From the cell containing the given text, extract its center point as (X, Y) coordinate. 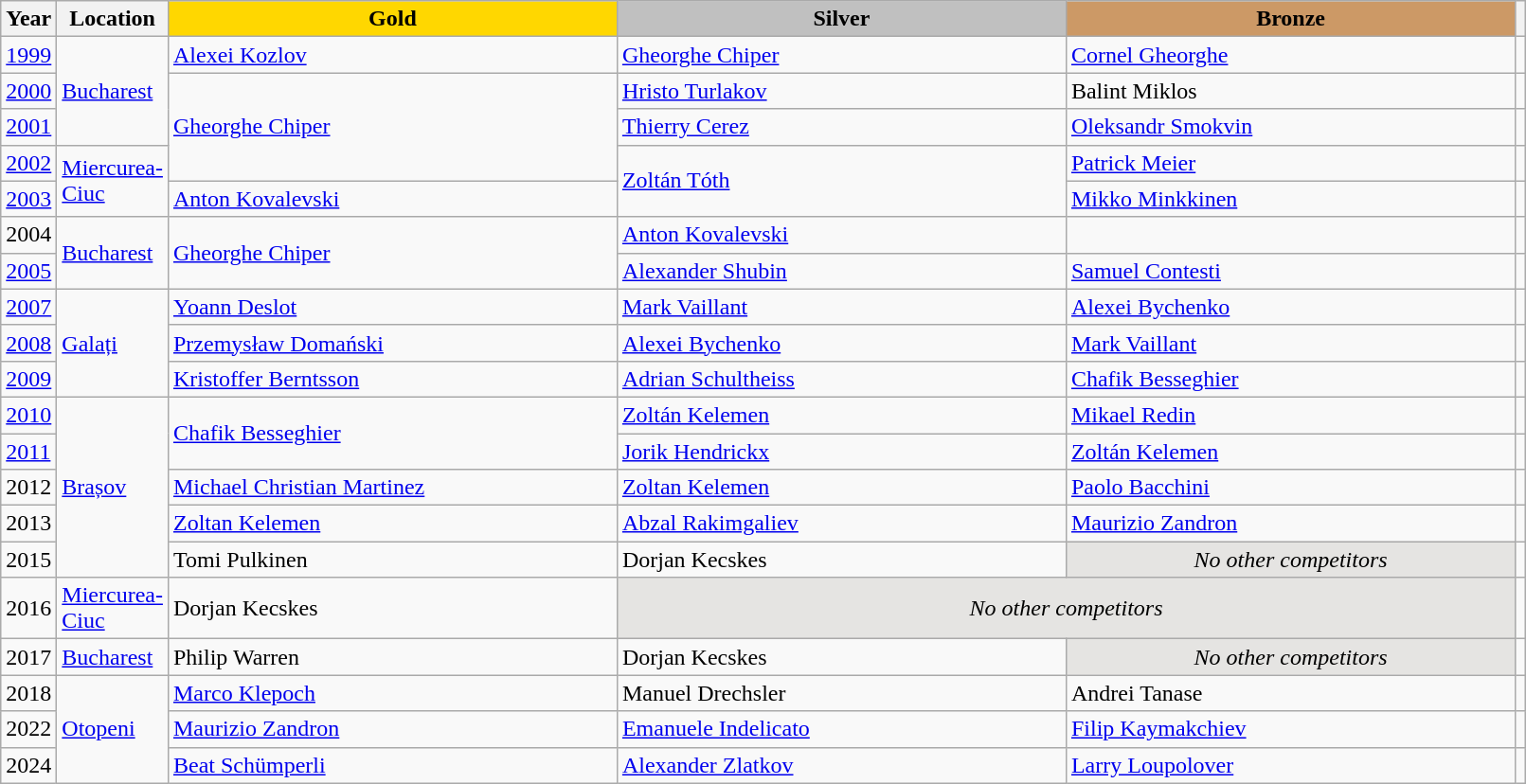
2012 (28, 488)
2024 (28, 765)
2018 (28, 693)
Przemysław Domański (392, 343)
Alexander Shubin (841, 271)
Patrick Meier (1290, 163)
Andrei Tanase (1290, 693)
Alexander Zlatkov (841, 765)
Galați (113, 343)
Hristo Turlakov (841, 91)
Tomi Pulkinen (392, 560)
Oleksandr Smokvin (1290, 127)
Adrian Schultheiss (841, 379)
Yoann Deslot (392, 307)
Michael Christian Martinez (392, 488)
2010 (28, 415)
2016 (28, 608)
2009 (28, 379)
Mikael Redin (1290, 415)
Larry Loupolover (1290, 765)
Philip Warren (392, 657)
1999 (28, 55)
2011 (28, 452)
Brașov (113, 487)
2022 (28, 729)
Zoltán Tóth (841, 181)
Manuel Drechsler (841, 693)
Jorik Hendrickx (841, 452)
Samuel Contesti (1290, 271)
2002 (28, 163)
2000 (28, 91)
2017 (28, 657)
2003 (28, 199)
Filip Kaymakchiev (1290, 729)
2004 (28, 235)
Emanuele Indelicato (841, 729)
2001 (28, 127)
Year (28, 19)
Silver (841, 19)
Kristoffer Berntsson (392, 379)
Thierry Cerez (841, 127)
2005 (28, 271)
Gold (392, 19)
Abzal Rakimgaliev (841, 524)
2007 (28, 307)
Balint Miklos (1290, 91)
2015 (28, 560)
2008 (28, 343)
Alexei Kozlov (392, 55)
Paolo Bacchini (1290, 488)
2013 (28, 524)
Marco Klepoch (392, 693)
Beat Schümperli (392, 765)
Location (113, 19)
Otopeni (113, 729)
Mikko Minkkinen (1290, 199)
Bronze (1290, 19)
Cornel Gheorghe (1290, 55)
